Pinpoint the cell where the given text exists, returning its (x, y) midpoint coordinate. 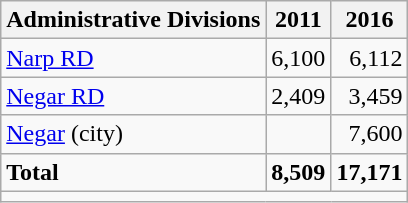
2011 (298, 20)
Total (134, 172)
17,171 (370, 172)
6,100 (298, 58)
3,459 (370, 96)
Negar (city) (134, 134)
Negar RD (134, 96)
2,409 (298, 96)
Narp RD (134, 58)
Administrative Divisions (134, 20)
6,112 (370, 58)
8,509 (298, 172)
2016 (370, 20)
7,600 (370, 134)
